Determine the (X, Y) coordinate at the center of the cell enclosing the given text.  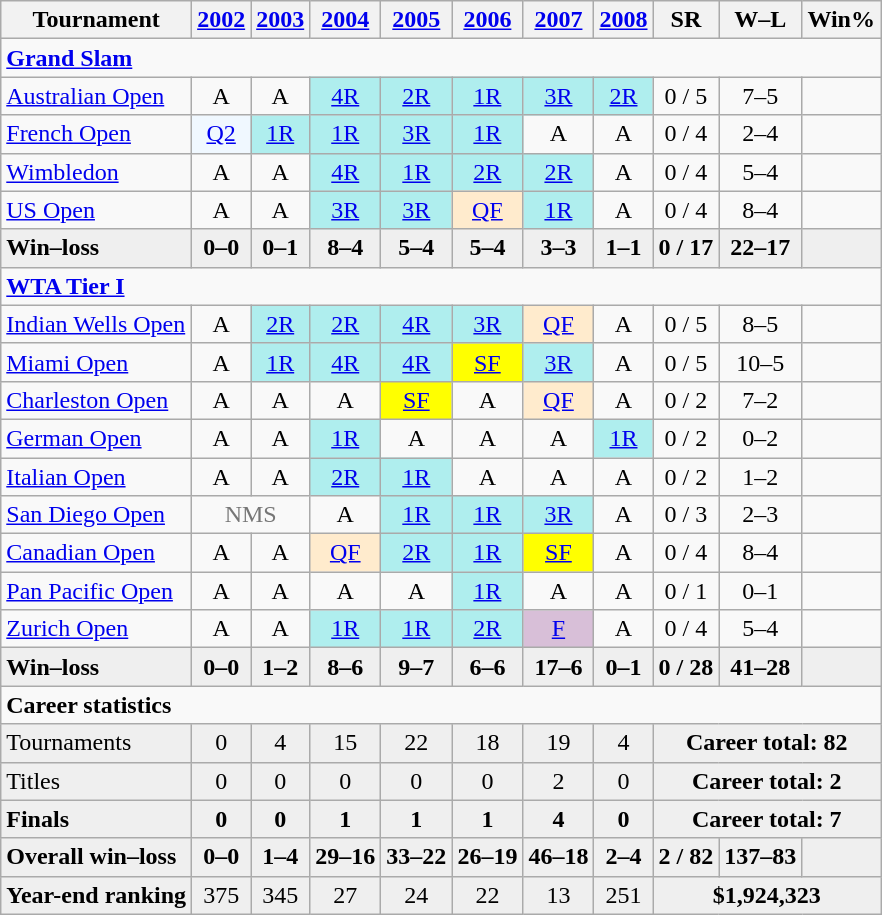
Career total: 82 (766, 743)
Indian Wells Open (96, 324)
Charleston Open (96, 400)
Win% (842, 20)
33–22 (416, 857)
2006 (488, 20)
7–2 (760, 400)
WTA Tier I (441, 286)
Finals (96, 819)
375 (222, 895)
Miami Open (96, 362)
3–3 (558, 248)
345 (280, 895)
Career statistics (441, 705)
41–28 (760, 667)
8–5 (760, 324)
US Open (96, 210)
0 / 1 (686, 591)
Career total: 2 (766, 781)
2004 (346, 20)
27 (346, 895)
0–2 (760, 438)
46–18 (558, 857)
0 / 28 (686, 667)
Zurich Open (96, 629)
Tournaments (96, 743)
Overall win–loss (96, 857)
2002 (222, 20)
2005 (416, 20)
22–17 (760, 248)
Q2 (222, 134)
10–5 (760, 362)
13 (558, 895)
7–5 (760, 96)
18 (488, 743)
29–16 (346, 857)
137–83 (760, 857)
Titles (96, 781)
French Open (96, 134)
W–L (760, 20)
24 (416, 895)
NMS (251, 515)
Canadian Open (96, 553)
2 / 82 (686, 857)
2007 (558, 20)
0 / 3 (686, 515)
17–6 (558, 667)
SR (686, 20)
2003 (280, 20)
Pan Pacific Open (96, 591)
Wimbledon (96, 172)
German Open (96, 438)
2–3 (760, 515)
9–7 (416, 667)
19 (558, 743)
San Diego Open (96, 515)
Italian Open (96, 477)
Career total: 7 (766, 819)
0 / 17 (686, 248)
Year-end ranking (96, 895)
2008 (624, 20)
8–6 (346, 667)
Grand Slam (441, 58)
6–6 (488, 667)
26–19 (488, 857)
F (558, 629)
251 (624, 895)
Tournament (96, 20)
Australian Open (96, 96)
2 (558, 781)
$1,924,323 (766, 895)
1–1 (624, 248)
1–4 (280, 857)
15 (346, 743)
